Determine the (X, Y) coordinate at the center of the cell enclosing the given text.  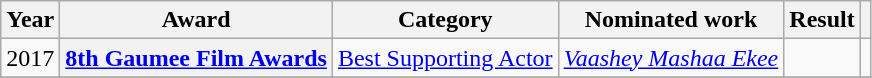
Category (445, 20)
Result (822, 20)
Best Supporting Actor (445, 58)
2017 (30, 58)
Year (30, 20)
Nominated work (671, 20)
Vaashey Mashaa Ekee (671, 58)
Award (196, 20)
8th Gaumee Film Awards (196, 58)
